Find where the given text appears and provide that cell's center as (x, y) coordinate. 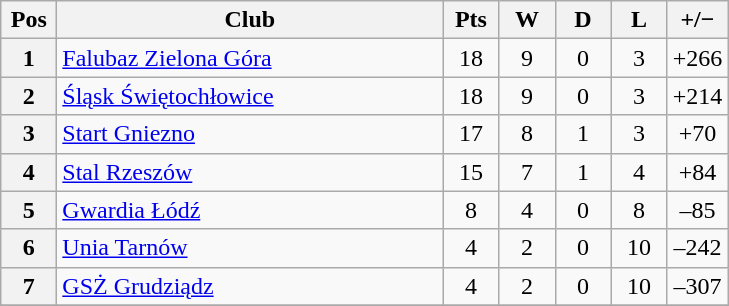
15 (471, 172)
Pts (471, 20)
+70 (698, 134)
Unia Tarnów (250, 248)
Śląsk Świętochłowice (250, 96)
5 (29, 210)
–85 (698, 210)
Falubaz Zielona Góra (250, 58)
+214 (698, 96)
Stal Rzeszów (250, 172)
–307 (698, 286)
+/− (698, 20)
6 (29, 248)
W (527, 20)
Pos (29, 20)
Start Gniezno (250, 134)
+266 (698, 58)
+84 (698, 172)
L (639, 20)
–242 (698, 248)
17 (471, 134)
D (583, 20)
GSŻ Grudziądz (250, 286)
Gwardia Łódź (250, 210)
Club (250, 20)
